From the cell containing the given text, extract its center point as [X, Y] coordinate. 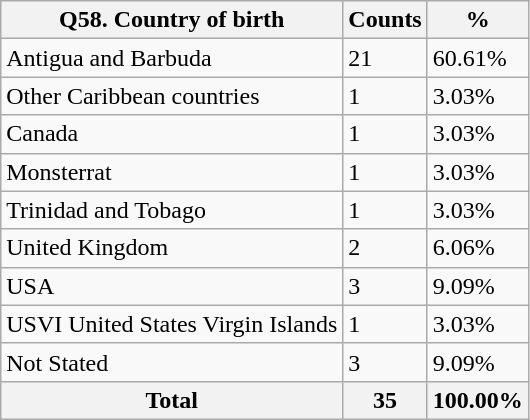
USA [172, 286]
Total [172, 400]
Trinidad and Tobago [172, 210]
6.06% [478, 248]
% [478, 20]
USVI United States Virgin Islands [172, 324]
Monsterrat [172, 172]
Other Caribbean countries [172, 96]
United Kingdom [172, 248]
Q58. Country of birth [172, 20]
2 [385, 248]
60.61% [478, 58]
Antigua and Barbuda [172, 58]
Counts [385, 20]
Canada [172, 134]
35 [385, 400]
100.00% [478, 400]
Not Stated [172, 362]
21 [385, 58]
